For the text-containing cell, return its midpoint in (X, Y) coordinate format. 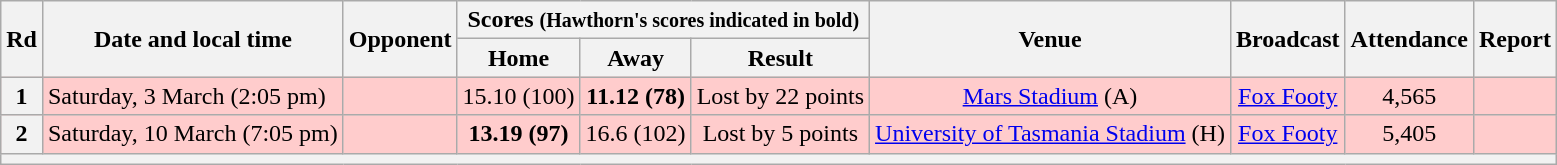
5,405 (1409, 134)
11.12 (78) (636, 96)
13.19 (97) (518, 134)
Mars Stadium (A) (1050, 96)
Lost by 5 points (780, 134)
Attendance (1409, 39)
Lost by 22 points (780, 96)
Venue (1050, 39)
Rd (22, 39)
2 (22, 134)
Broadcast (1288, 39)
University of Tasmania Stadium (H) (1050, 134)
Home (518, 58)
4,565 (1409, 96)
Scores (Hawthorn's scores indicated in bold) (663, 20)
Saturday, 10 March (7:05 pm) (192, 134)
Report (1514, 39)
Opponent (400, 39)
Result (780, 58)
Saturday, 3 March (2:05 pm) (192, 96)
16.6 (102) (636, 134)
Date and local time (192, 39)
1 (22, 96)
15.10 (100) (518, 96)
Away (636, 58)
